Pinpoint the cell where the given text exists, returning its (X, Y) midpoint coordinate. 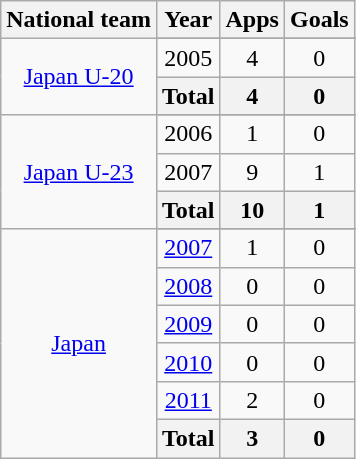
2010 (188, 362)
National team (79, 20)
Apps (252, 20)
Japan U-20 (79, 77)
2009 (188, 324)
Year (188, 20)
2 (252, 400)
2006 (188, 134)
Japan U-23 (79, 172)
2005 (188, 58)
9 (252, 172)
Japan (79, 343)
10 (252, 210)
Goals (319, 20)
3 (252, 438)
2008 (188, 286)
2011 (188, 400)
